Determine the (x, y) coordinate at the center of the cell enclosing the given text.  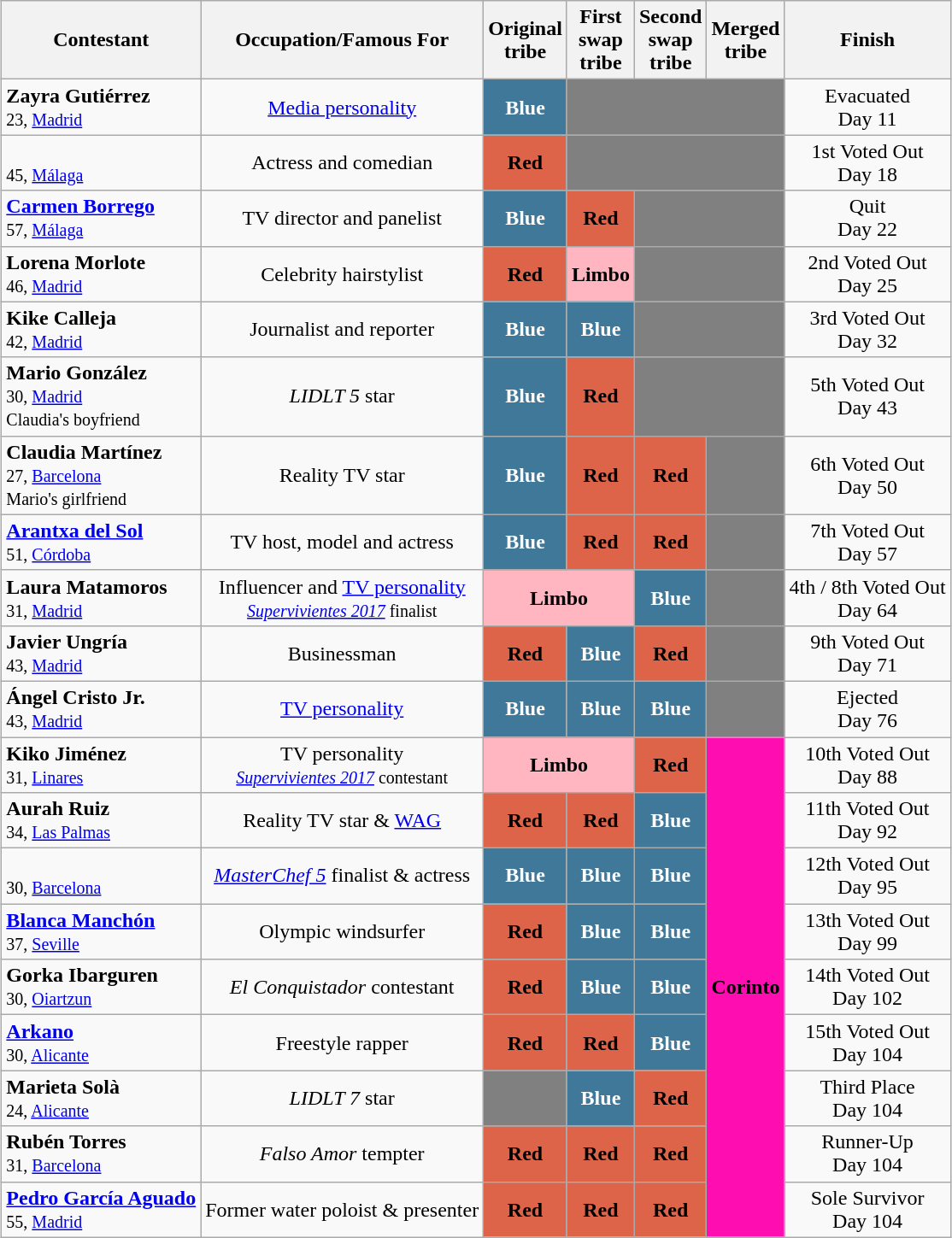
Reality TV star & WAG (342, 820)
15th Voted OutDay 104 (867, 1042)
7th Voted OutDay 57 (867, 542)
Reality TV star (342, 475)
1st Voted OutDay 18 (867, 162)
4th / 8th Voted Out Day 64 (867, 598)
TV personality (342, 709)
Sole SurvivorDay 104 (867, 1210)
LIDLT 7 star (342, 1099)
Pedro García Aguado55, Madrid (101, 1210)
TV personalitySupervivientes 2017 contestant (342, 764)
13th Voted OutDay 99 (867, 931)
Ángel Cristo Jr.43, Madrid (101, 709)
10th Voted OutDay 88 (867, 764)
Zayra Gutiérrez23, Madrid (101, 108)
LIDLT 5 star (342, 396)
Laura Matamoros31, Madrid (101, 598)
Mergedtribe (745, 40)
30, Barcelona (101, 877)
Runner-UpDay 104 (867, 1153)
Arantxa del Sol51, Córdoba (101, 542)
TV host, model and actress (342, 542)
Rubén Torres31, Barcelona (101, 1153)
12th Voted OutDay 95 (867, 877)
Influencer and TV personalitySupervivientes 2017 finalist (342, 598)
Media personality (342, 108)
Kike Calleja42, Madrid (101, 330)
6th Voted OutDay 50 (867, 475)
Firstswaptribe (600, 40)
EjectedDay 76 (867, 709)
El Conquistador contestant (342, 988)
TV director and panelist (342, 219)
Third PlaceDay 104 (867, 1099)
QuitDay 22 (867, 219)
Marieta Solà24, Alicante (101, 1099)
Finish (867, 40)
Freestyle rapper (342, 1042)
Secondswaptribe (670, 40)
Lorena Morlote46, Madrid (101, 273)
9th Voted OutDay 71 (867, 653)
5th Voted OutDay 43 (867, 396)
Falso Amor tempter (342, 1153)
Carmen Borrego57, Málaga (101, 219)
Aurah Ruiz34, Las Palmas (101, 820)
Kiko Jiménez31, Linares (101, 764)
Journalist and reporter (342, 330)
Arkano30, Alicante (101, 1042)
Claudia Martínez27, BarcelonaMario's girlfriend (101, 475)
Javier Ungría43, Madrid (101, 653)
Businessman (342, 653)
45, Málaga (101, 162)
Gorka Ibarguren30, Oiartzun (101, 988)
11th Voted OutDay 92 (867, 820)
Olympic windsurfer (342, 931)
Contestant (101, 40)
Mario González30, MadridClaudia's boyfriend (101, 396)
Celebrity hairstylist (342, 273)
Blanca Manchón37, Seville (101, 931)
14th Voted OutDay 102 (867, 988)
2nd Voted OutDay 25 (867, 273)
Corinto (745, 987)
Originaltribe (526, 40)
EvacuatedDay 11 (867, 108)
MasterChef 5 finalist & actress (342, 877)
Occupation/Famous For (342, 40)
3rd Voted OutDay 32 (867, 330)
Former water poloist & presenter (342, 1210)
Actress and comedian (342, 162)
